Output the (x, y) coordinate of the center of the cell containing the given text.  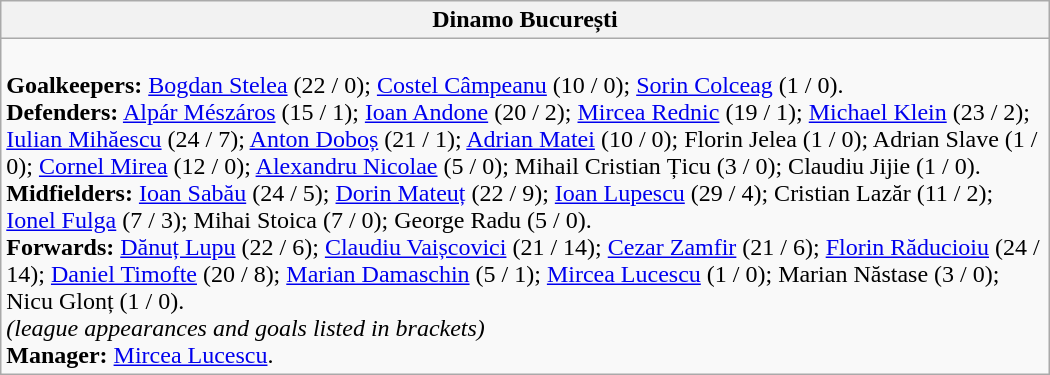
Dinamo București (525, 20)
